Identify which cell holds the provided text, then report its [x, y] central coordinate. 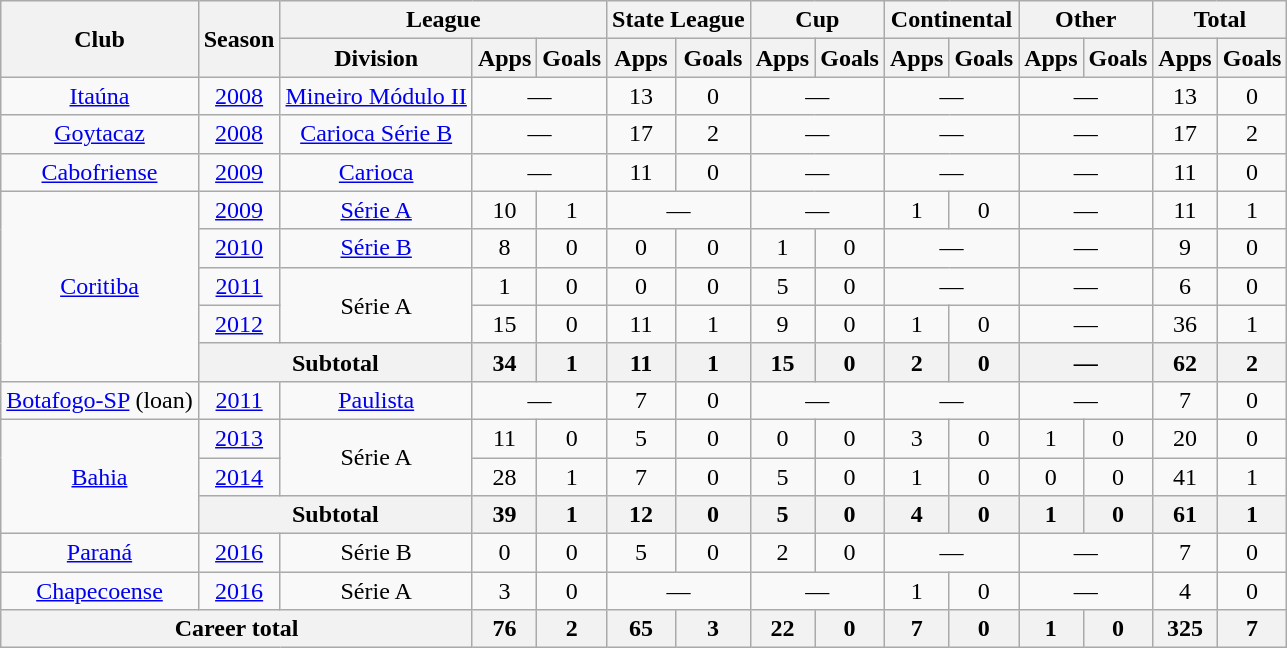
76 [504, 629]
Carioca [376, 172]
Coritiba [100, 286]
Other [1086, 20]
36 [1185, 324]
Carioca Série B [376, 134]
8 [504, 248]
39 [504, 515]
10 [504, 210]
6 [1185, 286]
Season [239, 39]
Mineiro Módulo II [376, 96]
Paraná [100, 553]
Cabofriense [100, 172]
61 [1185, 515]
Itaúna [100, 96]
34 [504, 362]
Chapecoense [100, 591]
2010 [239, 248]
Cup [817, 20]
Paulista [376, 400]
65 [642, 629]
Total [1220, 20]
Botafogo-SP (loan) [100, 400]
Club [100, 39]
Career total [237, 629]
2012 [239, 324]
20 [1185, 438]
41 [1185, 477]
Goytacaz [100, 134]
League [444, 20]
State League [679, 20]
22 [782, 629]
325 [1185, 629]
Bahia [100, 476]
2013 [239, 438]
Continental [951, 20]
Division [376, 58]
2014 [239, 477]
28 [504, 477]
62 [1185, 362]
12 [642, 515]
